Extract the [x, y] coordinate from the center of the cell holding the provided text.  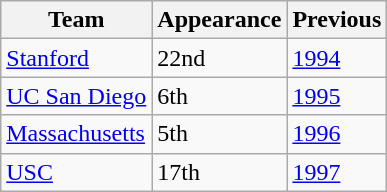
USC [76, 172]
Team [76, 20]
1995 [337, 96]
1994 [337, 58]
Stanford [76, 58]
UC San Diego [76, 96]
6th [220, 96]
Massachusetts [76, 134]
5th [220, 134]
Appearance [220, 20]
1997 [337, 172]
17th [220, 172]
1996 [337, 134]
Previous [337, 20]
22nd [220, 58]
